Determine the [X, Y] coordinate at the center of the cell enclosing the given text.  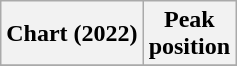
Chart (2022) [72, 34]
Peakposition [189, 34]
